Search for the cell housing the specified text and yield its [X, Y] center coordinate. 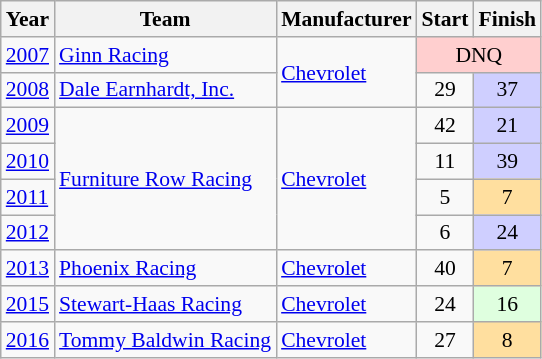
2007 [28, 55]
27 [446, 340]
2016 [28, 340]
Finish [507, 19]
2013 [28, 269]
16 [507, 304]
Ginn Racing [165, 55]
29 [446, 90]
39 [507, 162]
Start [446, 19]
Year [28, 19]
2011 [28, 197]
Manufacturer [346, 19]
Phoenix Racing [165, 269]
2010 [28, 162]
40 [446, 269]
11 [446, 162]
6 [446, 233]
DNQ [480, 55]
2012 [28, 233]
Team [165, 19]
21 [507, 126]
Furniture Row Racing [165, 179]
8 [507, 340]
37 [507, 90]
Stewart-Haas Racing [165, 304]
2015 [28, 304]
2008 [28, 90]
5 [446, 197]
42 [446, 126]
Tommy Baldwin Racing [165, 340]
2009 [28, 126]
Dale Earnhardt, Inc. [165, 90]
